Capture the cell that displays the provided text and extract its [x, y] central coordinate. 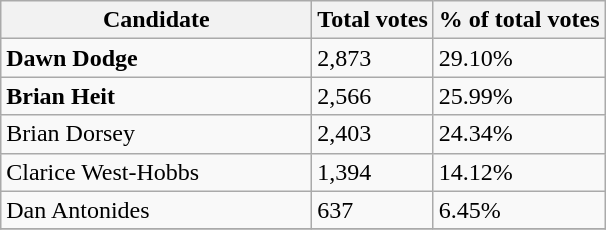
24.34% [519, 134]
Total votes [373, 20]
1,394 [373, 172]
6.45% [519, 210]
Brian Dorsey [156, 134]
Brian Heit [156, 96]
2,873 [373, 58]
Clarice West-Hobbs [156, 172]
637 [373, 210]
14.12% [519, 172]
25.99% [519, 96]
29.10% [519, 58]
2,403 [373, 134]
Candidate [156, 20]
2,566 [373, 96]
Dan Antonides [156, 210]
Dawn Dodge [156, 58]
% of total votes [519, 20]
